From the cell containing the given text, extract its center point as [X, Y] coordinate. 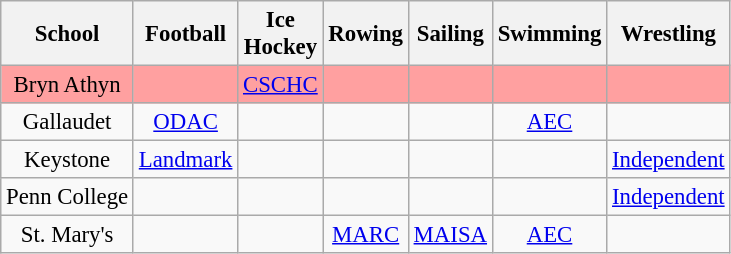
Keystone [68, 160]
Landmark [185, 160]
Gallaudet [68, 122]
ODAC [185, 122]
MAISA [450, 235]
Sailing [450, 34]
Wrestling [668, 34]
CSCHC [280, 85]
St. Mary's [68, 235]
MARC [366, 235]
Penn College [68, 197]
Bryn Athyn [68, 85]
Swimming [549, 34]
Rowing [366, 34]
IceHockey [280, 34]
Football [185, 34]
School [68, 34]
